Determine the (X, Y) coordinate at the center of the cell enclosing the given text.  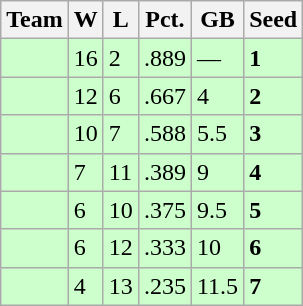
.389 (164, 172)
3 (274, 134)
.667 (164, 96)
GB (217, 20)
5.5 (217, 134)
9.5 (217, 210)
— (217, 58)
Team (35, 20)
9 (217, 172)
Seed (274, 20)
.375 (164, 210)
11.5 (217, 286)
.235 (164, 286)
13 (120, 286)
11 (120, 172)
16 (86, 58)
.588 (164, 134)
.889 (164, 58)
W (86, 20)
1 (274, 58)
Pct. (164, 20)
5 (274, 210)
L (120, 20)
.333 (164, 248)
